Capture the cell that displays the provided text and extract its (X, Y) central coordinate. 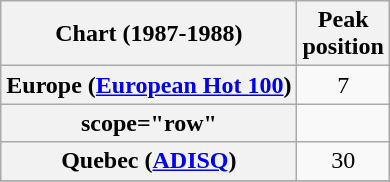
Europe (European Hot 100) (149, 85)
Peakposition (343, 34)
30 (343, 161)
7 (343, 85)
Quebec (ADISQ) (149, 161)
Chart (1987-1988) (149, 34)
scope="row" (149, 123)
